From the cell containing the given text, extract its center point as (x, y) coordinate. 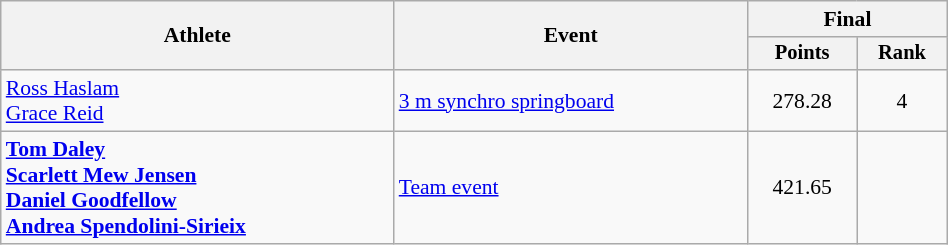
Rank (902, 54)
278.28 (802, 100)
Athlete (198, 36)
Final (848, 19)
Points (802, 54)
3 m synchro springboard (571, 100)
Team event (571, 188)
4 (902, 100)
Event (571, 36)
Ross HaslamGrace Reid (198, 100)
421.65 (802, 188)
Tom DaleyScarlett Mew JensenDaniel GoodfellowAndrea Spendolini-Sirieix (198, 188)
